Provide the (x, y) coordinate of the cell's center where the given text is located.  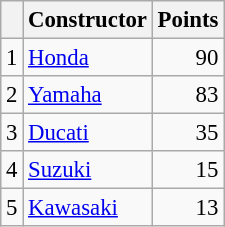
15 (188, 170)
Ducati (88, 133)
1 (12, 58)
Constructor (88, 20)
3 (12, 133)
90 (188, 58)
Yamaha (88, 95)
13 (188, 208)
83 (188, 95)
Suzuki (88, 170)
5 (12, 208)
4 (12, 170)
35 (188, 133)
2 (12, 95)
Honda (88, 58)
Kawasaki (88, 208)
Points (188, 20)
